Scan for the cell matching the given text and deliver its (x, y) coordinate at center. 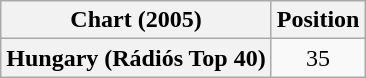
Chart (2005) (136, 20)
35 (318, 58)
Hungary (Rádiós Top 40) (136, 58)
Position (318, 20)
